For the text-containing cell, return its midpoint in [X, Y] coordinate format. 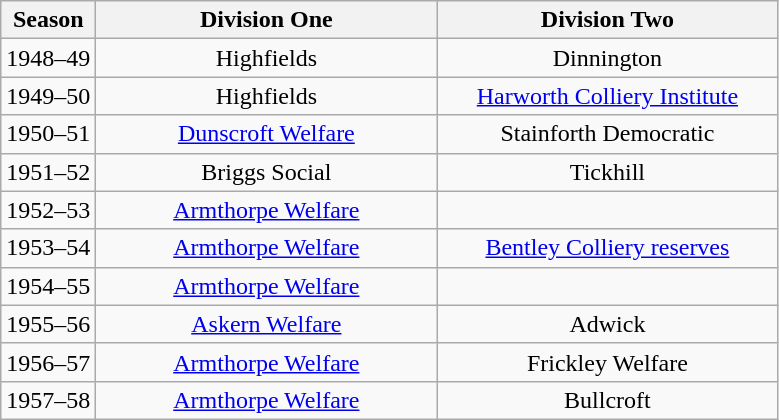
1951–52 [48, 172]
Harworth Colliery Institute [608, 96]
Dinnington [608, 58]
Adwick [608, 324]
Askern Welfare [266, 324]
1950–51 [48, 134]
Season [48, 20]
Tickhill [608, 172]
1948–49 [48, 58]
1956–57 [48, 362]
1954–55 [48, 286]
Stainforth Democratic [608, 134]
1953–54 [48, 248]
1949–50 [48, 96]
Division One [266, 20]
Division Two [608, 20]
Dunscroft Welfare [266, 134]
Frickley Welfare [608, 362]
1952–53 [48, 210]
1955–56 [48, 324]
Bullcroft [608, 400]
Briggs Social [266, 172]
Bentley Colliery reserves [608, 248]
1957–58 [48, 400]
